Find where the given text appears and provide that cell's center as [x, y] coordinate. 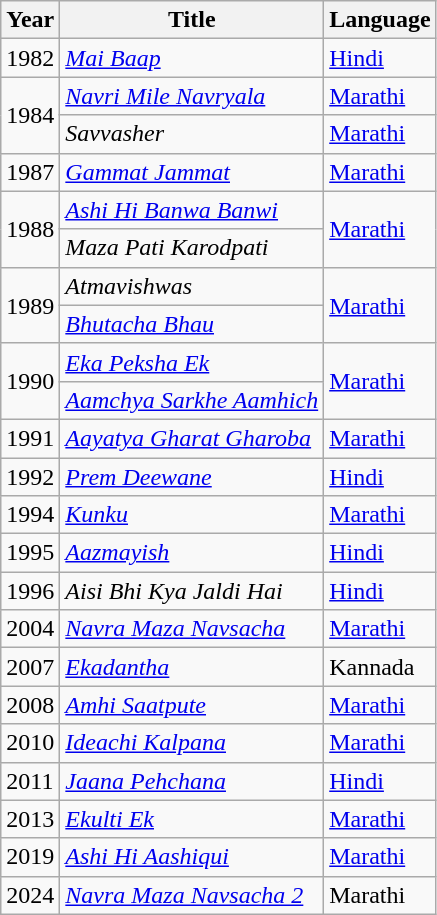
Eka Peksha Ek [192, 362]
Ashi Hi Aashiqui [192, 857]
Jaana Pehchana [192, 781]
1994 [30, 515]
Year [30, 20]
Amhi Saatpute [192, 705]
Atmavishwas [192, 286]
Aamchya Sarkhe Aamhich [192, 400]
Ideachi Kalpana [192, 743]
1996 [30, 591]
Bhutacha Bhau [192, 324]
2010 [30, 743]
Aayatya Gharat Gharoba [192, 438]
Title [192, 20]
Navra Maza Navsacha 2 [192, 895]
2004 [30, 629]
Gammat Jammat [192, 172]
Navra Maza Navsacha [192, 629]
2024 [30, 895]
2007 [30, 667]
1995 [30, 553]
1992 [30, 477]
Kannada [380, 667]
Ashi Hi Banwa Banwi [192, 210]
Ekadantha [192, 667]
1987 [30, 172]
Savvasher [192, 134]
2011 [30, 781]
2019 [30, 857]
Mai Baap [192, 58]
Prem Deewane [192, 477]
Kunku [192, 515]
2008 [30, 705]
Language [380, 20]
Ekulti Ek [192, 819]
1991 [30, 438]
1990 [30, 381]
1988 [30, 229]
Navri Mile Navryala [192, 96]
2013 [30, 819]
Aazmayish [192, 553]
Maza Pati Karodpati [192, 248]
1989 [30, 305]
Aisi Bhi Kya Jaldi Hai [192, 591]
1984 [30, 115]
1982 [30, 58]
